Pinpoint the cell where the given text exists, returning its [X, Y] midpoint coordinate. 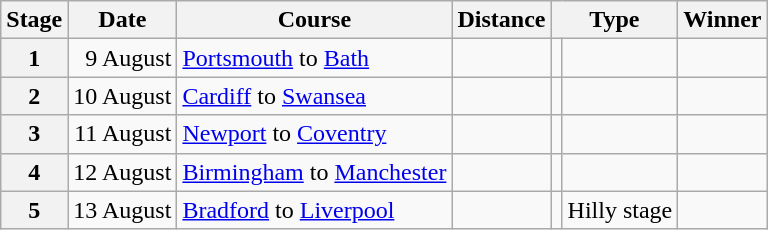
Winner [722, 20]
Stage [34, 20]
5 [34, 210]
Bradford to Liverpool [314, 210]
10 August [122, 96]
3 [34, 134]
Hilly stage [620, 210]
13 August [122, 210]
12 August [122, 172]
Type [614, 20]
9 August [122, 58]
11 August [122, 134]
1 [34, 58]
Course [314, 20]
4 [34, 172]
Date [122, 20]
Birmingham to Manchester [314, 172]
2 [34, 96]
Portsmouth to Bath [314, 58]
Cardiff to Swansea [314, 96]
Newport to Coventry [314, 134]
Distance [502, 20]
